Capture the cell that displays the provided text and extract its [x, y] central coordinate. 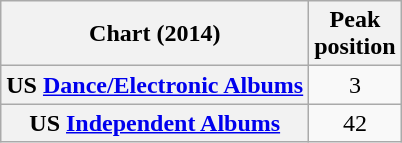
US Dance/Electronic Albums [155, 85]
Chart (2014) [155, 34]
42 [355, 123]
Peakposition [355, 34]
US Independent Albums [155, 123]
3 [355, 85]
